Pinpoint the cell where the given text exists, returning its (X, Y) midpoint coordinate. 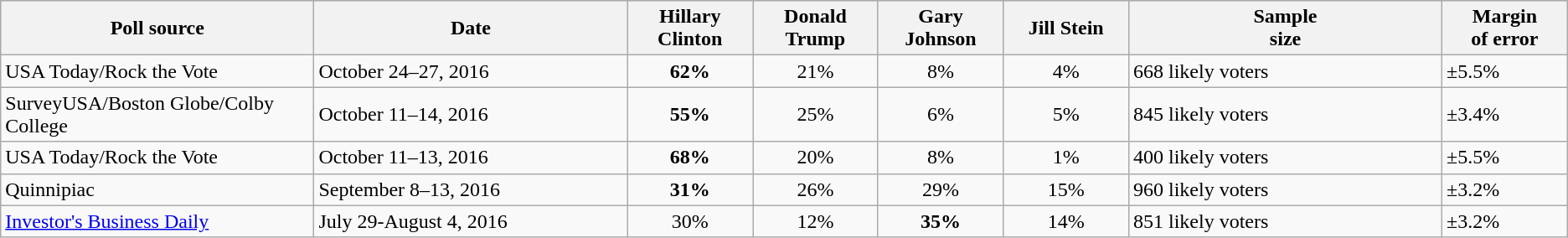
26% (816, 189)
4% (1066, 71)
Investor's Business Daily (157, 221)
30% (690, 221)
400 likely voters (1285, 158)
Jill Stein (1066, 28)
Marginof error (1505, 28)
September 8–13, 2016 (471, 189)
960 likely voters (1285, 189)
14% (1066, 221)
20% (816, 158)
Date (471, 28)
Poll source (157, 28)
±3.4% (1505, 114)
5% (1066, 114)
35% (941, 221)
Donald Trump (816, 28)
October 11–14, 2016 (471, 114)
68% (690, 158)
SurveyUSA/Boston Globe/Colby College (157, 114)
Hillary Clinton (690, 28)
Quinnipiac (157, 189)
July 29-August 4, 2016 (471, 221)
Samplesize (1285, 28)
668 likely voters (1285, 71)
851 likely voters (1285, 221)
21% (816, 71)
October 11–13, 2016 (471, 158)
31% (690, 189)
845 likely voters (1285, 114)
55% (690, 114)
1% (1066, 158)
October 24–27, 2016 (471, 71)
29% (941, 189)
25% (816, 114)
Gary Johnson (941, 28)
62% (690, 71)
15% (1066, 189)
6% (941, 114)
12% (816, 221)
